Determine the (X, Y) coordinate at the center of the cell enclosing the given text.  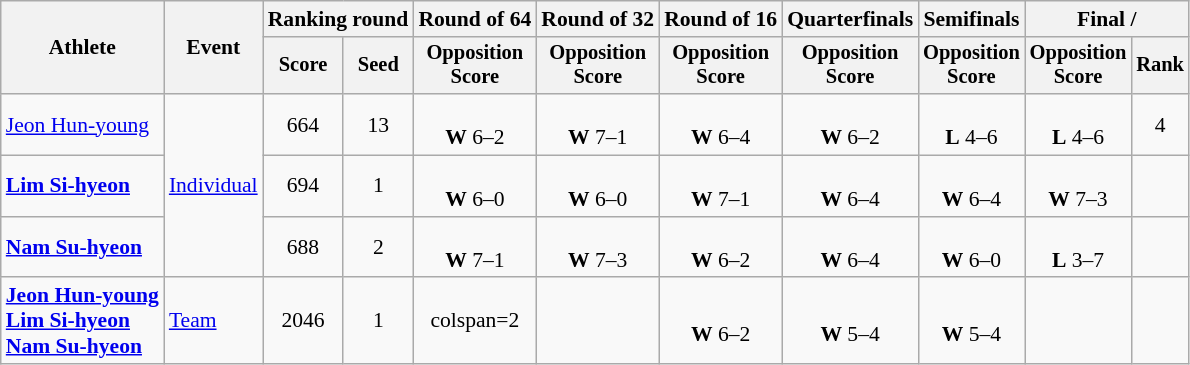
Team (214, 322)
4 (1160, 124)
13 (378, 124)
Lim Si-hyeon (82, 186)
L 3–7 (1078, 248)
Individual (214, 186)
Ranking round (338, 19)
Round of 32 (598, 19)
Semifinals (972, 19)
Rank (1160, 66)
Jeon Hun-youngLim Si-hyeonNam Su-hyeon (82, 322)
Jeon Hun-young (82, 124)
Quarterfinals (850, 19)
Round of 16 (720, 19)
2 (378, 248)
688 (304, 248)
Athlete (82, 48)
Round of 64 (474, 19)
Seed (378, 66)
694 (304, 186)
Final / (1107, 19)
2046 (304, 322)
colspan=2 (474, 322)
Event (214, 48)
Score (304, 66)
664 (304, 124)
Nam Su-hyeon (82, 248)
